Locate the cell with the specified text and output its (X, Y) center coordinate. 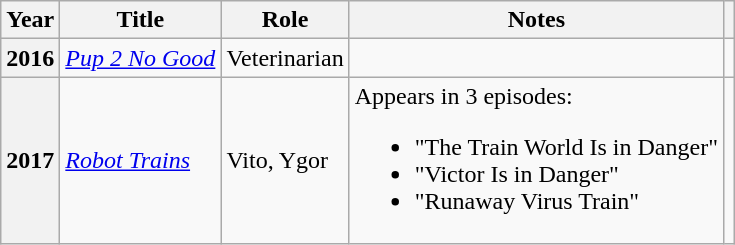
2016 (30, 58)
Role (285, 20)
Title (140, 20)
Appears in 3 episodes:"The Train World Is in Danger""Victor Is in Danger""Runaway Virus Train" (536, 160)
Year (30, 20)
2017 (30, 160)
Notes (536, 20)
Veterinarian (285, 58)
Robot Trains (140, 160)
Vito, Ygor (285, 160)
Pup 2 No Good (140, 58)
